Provide the [x, y] coordinate of the cell's center where the given text is located.  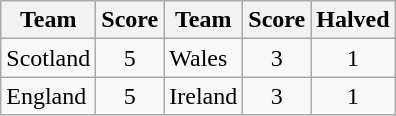
Scotland [48, 58]
England [48, 96]
Ireland [204, 96]
Wales [204, 58]
Halved [353, 20]
